Return the [X, Y] coordinate for the center point of the cell that contains the specified text.  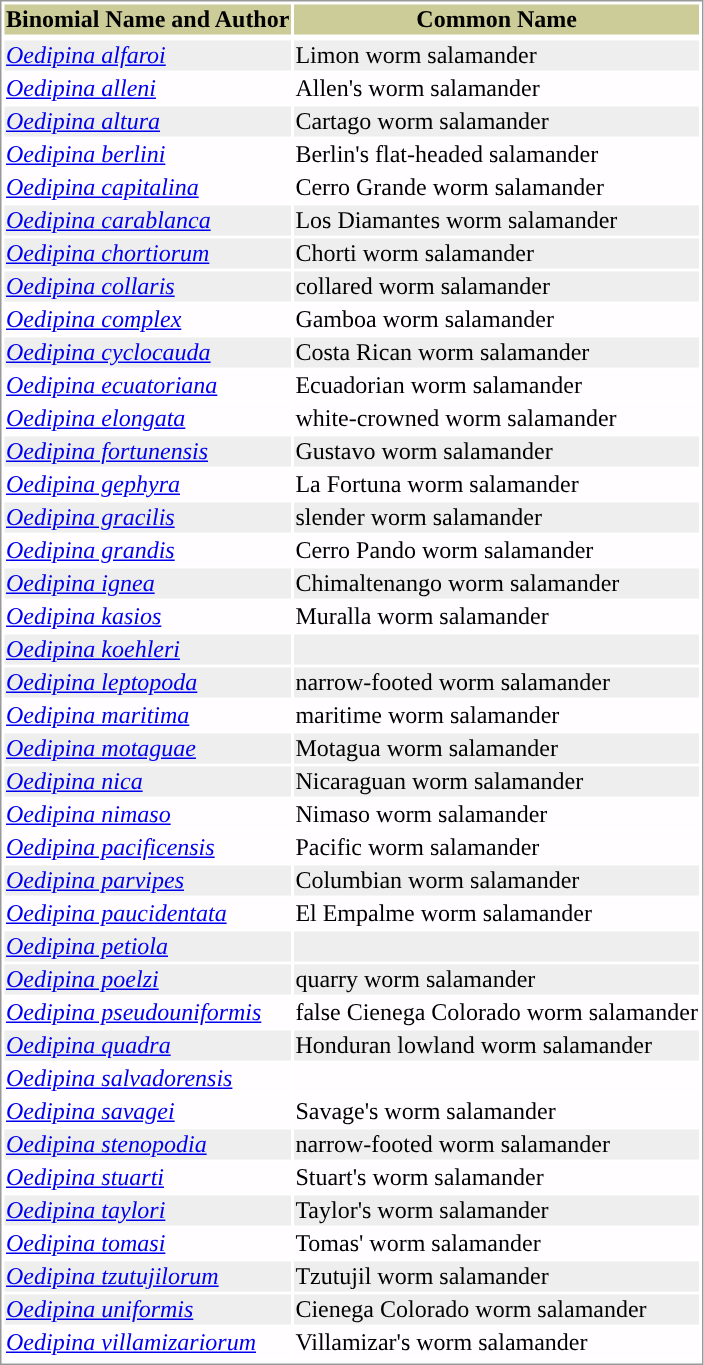
Oedipina nimaso [147, 815]
Oedipina collaris [147, 287]
Oedipina salvadorensis [147, 1079]
Chorti worm salamander [497, 253]
Oedipina altura [147, 121]
Villamizar's worm salamander [497, 1343]
El Empalme worm salamander [497, 913]
Oedipina fortunensis [147, 451]
Cerro Pando worm salamander [497, 551]
Oedipina tzutujilorum [147, 1277]
Oedipina ecuatoriana [147, 385]
Nicaraguan worm salamander [497, 781]
Oedipina parvipes [147, 881]
Chimaltenango worm salamander [497, 583]
Berlin's flat-headed salamander [497, 155]
Oedipina motaguae [147, 749]
Los Diamantes worm salamander [497, 221]
false Cienega Colorado worm salamander [497, 1013]
Limon worm salamander [497, 55]
Oedipina pseudouniformis [147, 1013]
Ecuadorian worm salamander [497, 385]
Oedipina koehleri [147, 649]
Honduran lowland worm salamander [497, 1045]
Oedipina stenopodia [147, 1145]
Stuart's worm salamander [497, 1177]
slender worm salamander [497, 517]
quarry worm salamander [497, 979]
Oedipina leptopoda [147, 683]
maritime worm salamander [497, 715]
Oedipina quadra [147, 1045]
Oedipina nica [147, 781]
Oedipina savagei [147, 1111]
Oedipina villamizariorum [147, 1343]
Allen's worm salamander [497, 89]
collared worm salamander [497, 287]
Oedipina elongata [147, 419]
Gamboa worm salamander [497, 319]
Oedipina carablanca [147, 221]
Oedipina tomasi [147, 1243]
Oedipina stuarti [147, 1177]
Oedipina taylori [147, 1211]
Common Name [497, 19]
Oedipina alfaroi [147, 55]
Tomas' worm salamander [497, 1243]
Oedipina grandis [147, 551]
Oedipina alleni [147, 89]
Oedipina cyclocauda [147, 353]
Costa Rican worm salamander [497, 353]
Oedipina gephyra [147, 485]
Binomial Name and Author [147, 19]
Oedipina uniformis [147, 1309]
Cartago worm salamander [497, 121]
Oedipina petiola [147, 947]
Oedipina gracilis [147, 517]
Oedipina complex [147, 319]
Tzutujil worm salamander [497, 1277]
Cerro Grande worm salamander [497, 187]
Gustavo worm salamander [497, 451]
Oedipina maritima [147, 715]
Savage's worm salamander [497, 1111]
white-crowned worm salamander [497, 419]
Oedipina kasios [147, 617]
Oedipina poelzi [147, 979]
Cienega Colorado worm salamander [497, 1309]
Nimaso worm salamander [497, 815]
Oedipina capitalina [147, 187]
Oedipina pacificensis [147, 847]
Oedipina berlini [147, 155]
Oedipina chortiorum [147, 253]
Muralla worm salamander [497, 617]
Taylor's worm salamander [497, 1211]
Oedipina ignea [147, 583]
Pacific worm salamander [497, 847]
Oedipina paucidentata [147, 913]
La Fortuna worm salamander [497, 485]
Motagua worm salamander [497, 749]
Columbian worm salamander [497, 881]
